Locate the cell with the specified text and output its [X, Y] center coordinate. 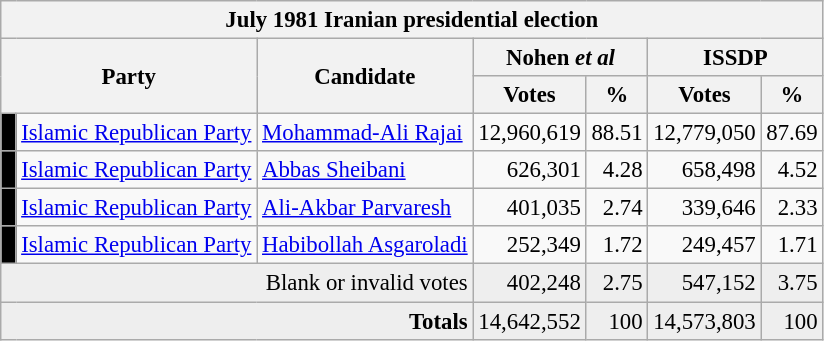
4.28 [617, 170]
2.33 [792, 208]
339,646 [704, 208]
252,349 [530, 245]
Mohammad-Ali Rajai [365, 133]
249,457 [704, 245]
Blank or invalid votes [237, 283]
2.75 [617, 283]
626,301 [530, 170]
14,573,803 [704, 321]
Abbas Sheibani [365, 170]
3.75 [792, 283]
87.69 [792, 133]
Ali-Akbar Parvaresh [365, 208]
Habibollah Asgaroladi [365, 245]
1.71 [792, 245]
88.51 [617, 133]
2.74 [617, 208]
Party [129, 76]
Nohen et al [560, 58]
401,035 [530, 208]
12,779,050 [704, 133]
12,960,619 [530, 133]
402,248 [530, 283]
14,642,552 [530, 321]
658,498 [704, 170]
Totals [237, 321]
July 1981 Iranian presidential election [412, 20]
1.72 [617, 245]
547,152 [704, 283]
4.52 [792, 170]
ISSDP [736, 58]
Candidate [365, 76]
